Detect which cell encompasses the target text, then output its [x, y] center coordinate. 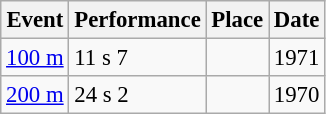
1970 [296, 95]
Place [237, 20]
24 s 2 [138, 95]
11 s 7 [138, 58]
Performance [138, 20]
200 m [35, 95]
Date [296, 20]
100 m [35, 58]
Event [35, 20]
1971 [296, 58]
